Detect which cell encompasses the target text, then output its (x, y) center coordinate. 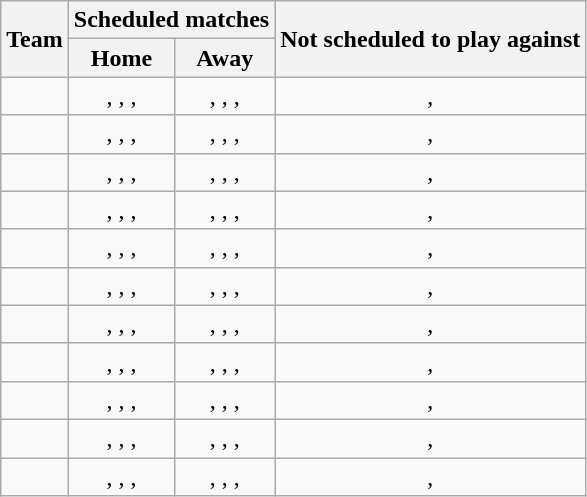
Home (121, 58)
Team (35, 39)
Scheduled matches (171, 20)
Away (225, 58)
Not scheduled to play against (430, 39)
